From the cell containing the given text, extract its center point as (x, y) coordinate. 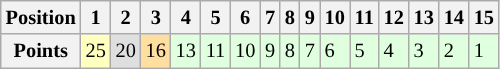
12 (394, 17)
16 (156, 51)
25 (96, 51)
14 (454, 17)
Points (41, 51)
20 (126, 51)
Position (41, 17)
15 (484, 17)
